Detect which cell encompasses the target text, then output its [X, Y] center coordinate. 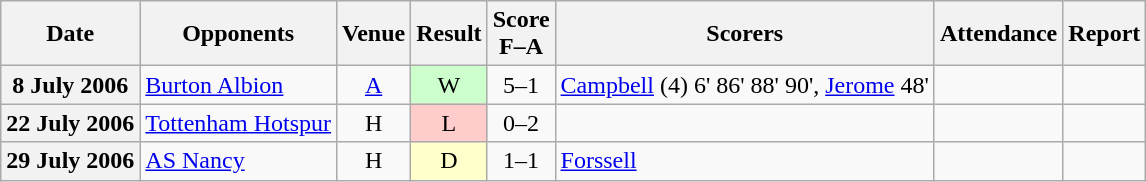
Result [449, 34]
Campbell (4) 6' 86' 88' 90', Jerome 48' [744, 85]
22 July 2006 [70, 123]
Forssell [744, 161]
A [374, 85]
Opponents [238, 34]
0–2 [521, 123]
Burton Albion [238, 85]
Venue [374, 34]
Date [70, 34]
W [449, 85]
5–1 [521, 85]
29 July 2006 [70, 161]
1–1 [521, 161]
D [449, 161]
8 July 2006 [70, 85]
Tottenham Hotspur [238, 123]
L [449, 123]
Report [1104, 34]
Scorers [744, 34]
Attendance [998, 34]
AS Nancy [238, 161]
ScoreF–A [521, 34]
